Detect which cell encompasses the target text, then output its [X, Y] center coordinate. 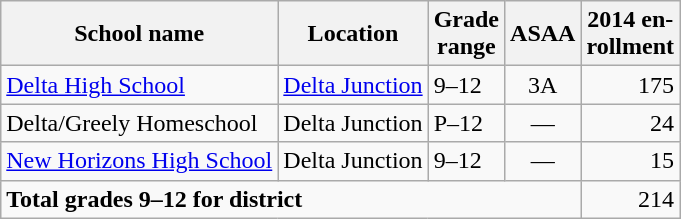
P–12 [466, 123]
214 [630, 199]
ASAA [543, 34]
3A [543, 85]
Graderange [466, 34]
School name [140, 34]
Delta High School [140, 85]
2014 en-rollment [630, 34]
Total grades 9–12 for district [291, 199]
Delta/Greely Homeschool [140, 123]
15 [630, 161]
New Horizons High School [140, 161]
175 [630, 85]
24 [630, 123]
Location [353, 34]
